For the text-containing cell, return its midpoint in (x, y) coordinate format. 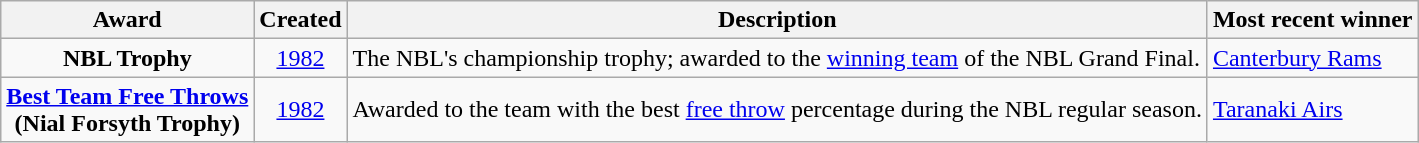
NBL Trophy (128, 58)
Awarded to the team with the best free throw percentage during the NBL regular season. (777, 110)
The NBL's championship trophy; awarded to the winning team of the NBL Grand Final. (777, 58)
Canterbury Rams (1312, 58)
Most recent winner (1312, 20)
Best Team Free Throws(Nial Forsyth Trophy) (128, 110)
Award (128, 20)
Taranaki Airs (1312, 110)
Description (777, 20)
Created (300, 20)
